Output the [X, Y] coordinate of the center of the cell containing the given text.  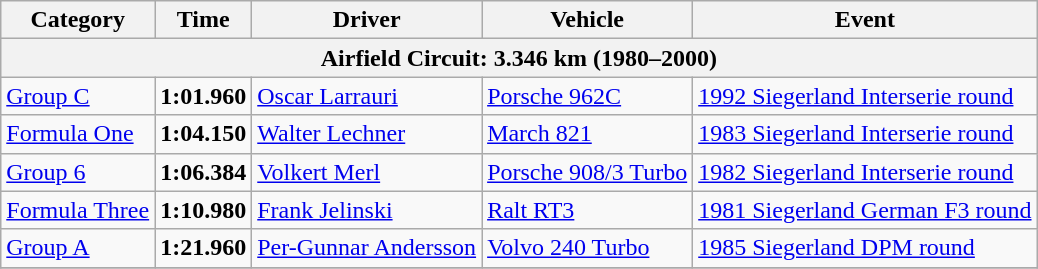
Group 6 [78, 172]
1982 Siegerland Interserie round [865, 172]
Volvo 240 Turbo [588, 248]
Driver [367, 20]
Time [204, 20]
March 821 [588, 134]
Event [865, 20]
1:06.384 [204, 172]
Vehicle [588, 20]
1:01.960 [204, 96]
Ralt RT3 [588, 210]
Porsche 962C [588, 96]
Volkert Merl [367, 172]
Frank Jelinski [367, 210]
1981 Siegerland German F3 round [865, 210]
Category [78, 20]
Group A [78, 248]
Per-Gunnar Andersson [367, 248]
Group C [78, 96]
Formula Three [78, 210]
1:21.960 [204, 248]
1992 Siegerland Interserie round [865, 96]
1985 Siegerland DPM round [865, 248]
Formula One [78, 134]
Walter Lechner [367, 134]
1:10.980 [204, 210]
Airfield Circuit: 3.346 km (1980–2000) [519, 58]
1:04.150 [204, 134]
Oscar Larrauri [367, 96]
Porsche 908/3 Turbo [588, 172]
1983 Siegerland Interserie round [865, 134]
